Output the [X, Y] coordinate of the center of the cell containing the given text.  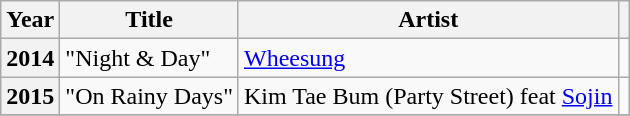
2015 [30, 96]
Year [30, 20]
Wheesung [428, 58]
"On Rainy Days" [150, 96]
2014 [30, 58]
Kim Tae Bum (Party Street) feat Sojin [428, 96]
Title [150, 20]
Artist [428, 20]
"Night & Day" [150, 58]
